Extract the [X, Y] coordinate from the center of the cell holding the provided text.  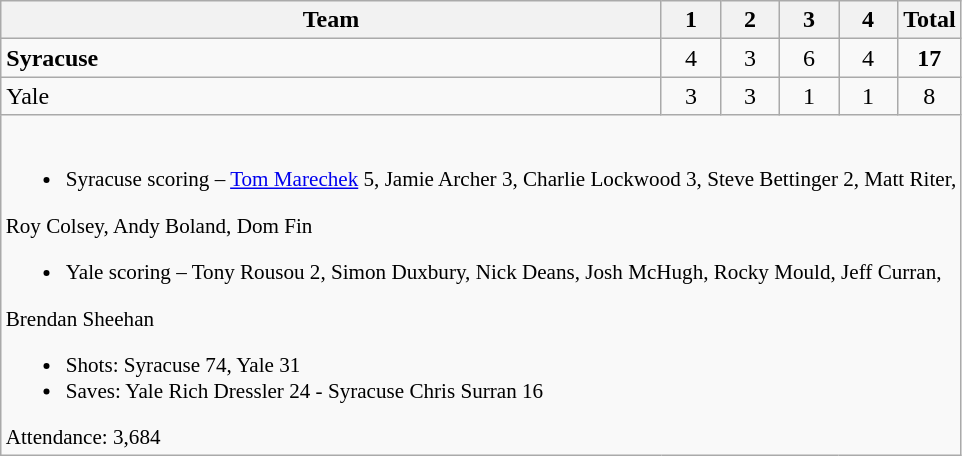
Yale [332, 96]
6 [808, 58]
8 [930, 96]
2 [750, 20]
Total [930, 20]
Team [332, 20]
17 [930, 58]
Syracuse [332, 58]
